Return the (x, y) coordinate for the center point of the cell that contains the specified text.  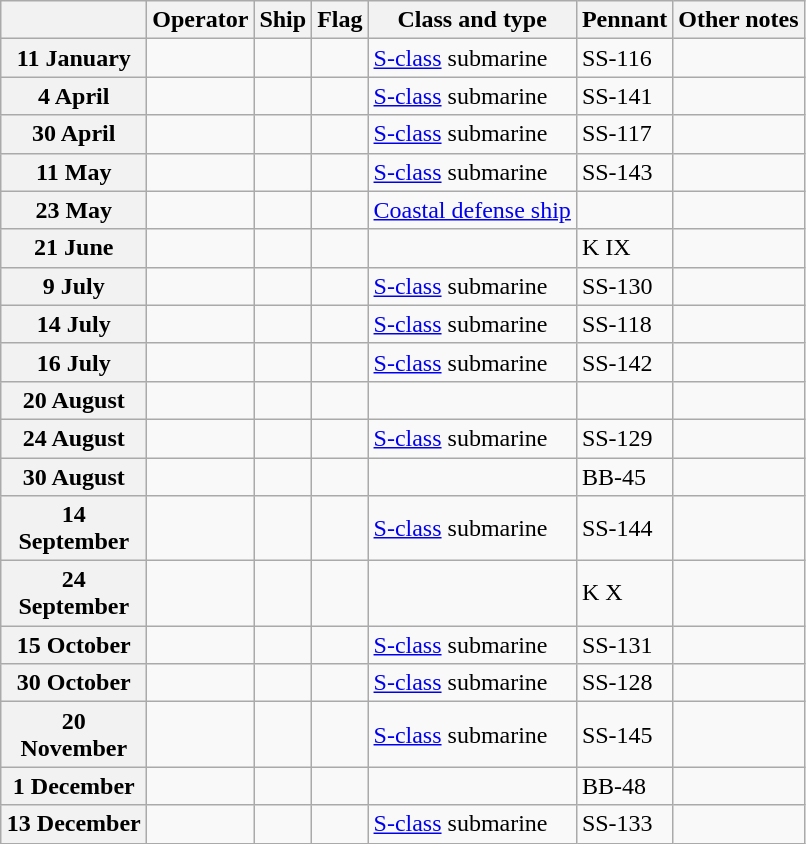
SS-130 (624, 286)
SS-131 (624, 645)
K X (624, 594)
SS-128 (624, 683)
11 January (74, 58)
15 October (74, 645)
SS-143 (624, 172)
24 September (74, 594)
21 June (74, 248)
SS-118 (624, 324)
30 October (74, 683)
16 July (74, 362)
14 July (74, 324)
Ship (283, 20)
30 August (74, 477)
SS-129 (624, 438)
1 December (74, 786)
9 July (74, 286)
SS-144 (624, 528)
20 November (74, 734)
4 April (74, 96)
SS-142 (624, 362)
Operator (200, 20)
BB-48 (624, 786)
SS-117 (624, 134)
SS-133 (624, 824)
Coastal defense ship (472, 210)
Flag (340, 20)
Other notes (738, 20)
11 May (74, 172)
24 August (74, 438)
BB-45 (624, 477)
SS-141 (624, 96)
13 December (74, 824)
K IX (624, 248)
20 August (74, 400)
14 September (74, 528)
23 May (74, 210)
Pennant (624, 20)
SS-145 (624, 734)
30 April (74, 134)
SS-116 (624, 58)
Class and type (472, 20)
